Output the (X, Y) coordinate of the center of the cell containing the given text.  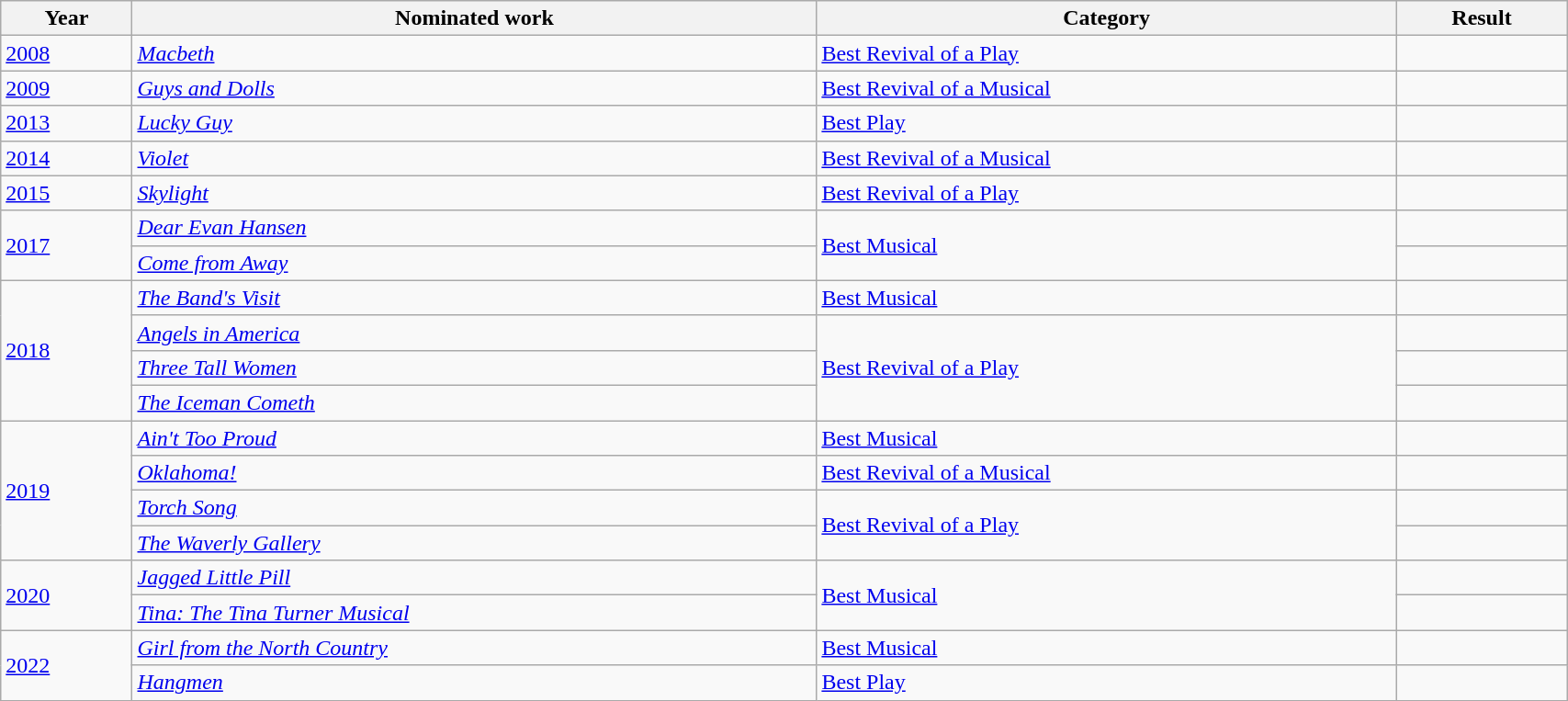
2014 (66, 158)
2019 (66, 491)
Angels in America (474, 333)
Result (1481, 18)
2008 (66, 53)
2017 (66, 245)
2013 (66, 123)
Come from Away (474, 263)
The Waverly Gallery (474, 543)
Ain't Too Proud (474, 438)
2009 (66, 88)
Dear Evan Hansen (474, 228)
Torch Song (474, 508)
The Iceman Cometh (474, 402)
Three Tall Women (474, 367)
Skylight (474, 193)
Oklahoma! (474, 473)
Violet (474, 158)
Category (1106, 18)
2018 (66, 350)
Hangmen (474, 683)
2022 (66, 665)
The Band's Visit (474, 298)
Jagged Little Pill (474, 578)
Macbeth (474, 53)
2020 (66, 595)
Nominated work (474, 18)
Lucky Guy (474, 123)
2015 (66, 193)
Tina: The Tina Turner Musical (474, 613)
Year (66, 18)
Girl from the North Country (474, 648)
Guys and Dolls (474, 88)
